Return the (x, y) coordinate for the center point of the cell that contains the specified text.  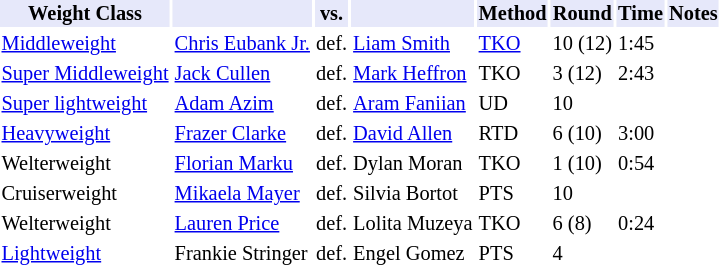
Mark Heffron (413, 74)
Super Middleweight (85, 74)
10 (12) (582, 44)
6 (8) (582, 224)
Cruiserweight (85, 194)
3 (12) (582, 74)
Jack Cullen (242, 74)
Aram Faniian (413, 104)
0:24 (641, 224)
David Allen (413, 134)
Notes (693, 14)
Super lightweight (85, 104)
1:45 (641, 44)
Round (582, 14)
vs. (331, 14)
Lolita Muzeya (413, 224)
Time (641, 14)
Weight Class (85, 14)
Method (512, 14)
Frazer Clarke (242, 134)
Middleweight (85, 44)
Lauren Price (242, 224)
Silvia Bortot (413, 194)
0:54 (641, 164)
Florian Marku (242, 164)
Chris Eubank Jr. (242, 44)
Liam Smith (413, 44)
Mikaela Mayer (242, 194)
2:43 (641, 74)
1 (10) (582, 164)
PTS (512, 194)
UD (512, 104)
RTD (512, 134)
6 (10) (582, 134)
3:00 (641, 134)
Dylan Moran (413, 164)
Heavyweight (85, 134)
Adam Azim (242, 104)
